Provide the (X, Y) coordinate of the cell's center where the given text is located.  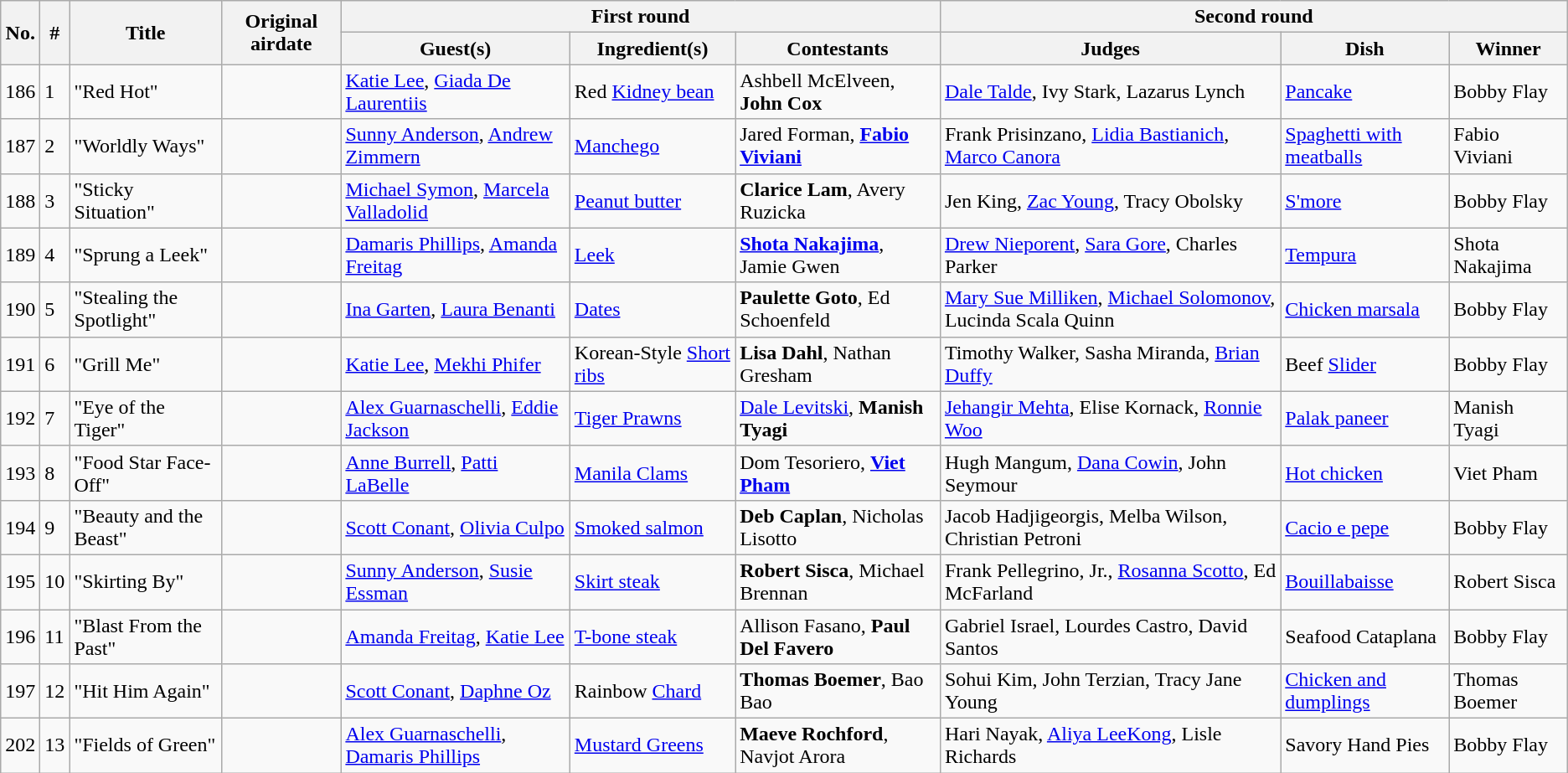
"Beauty and the Beast" (146, 528)
Second round (1253, 17)
Damaris Phillips, Amanda Freitag (456, 255)
10 (55, 581)
Katie Lee, Mekhi Phifer (456, 363)
Peanut butter (652, 201)
Clarice Lam, Avery Ruzicka (838, 201)
Contestants (838, 49)
Mustard Greens (652, 745)
Shota Nakajima, Jamie Gwen (838, 255)
Pancake (1365, 92)
Lisa Dahl, Nathan Gresham (838, 363)
Sunny Anderson, Andrew Zimmern (456, 146)
192 (20, 419)
Hot chicken (1365, 472)
Sunny Anderson, Susie Essman (456, 581)
Jacob Hadjigeorgis, Melba Wilson, Christian Petroni (1110, 528)
"Blast From the Past" (146, 636)
Guest(s) (456, 49)
Leek (652, 255)
Dale Levitski, Manish Tyagi (838, 419)
7 (55, 419)
187 (20, 146)
196 (20, 636)
# (55, 33)
190 (20, 310)
Thomas Boemer (1508, 692)
Chicken marsala (1365, 310)
Judges (1110, 49)
Cacio e pepe (1365, 528)
9 (55, 528)
Korean-Style Short ribs (652, 363)
Spaghetti with meatballs (1365, 146)
1 (55, 92)
"Sticky Situation" (146, 201)
197 (20, 692)
Hari Nayak, Aliya LeeKong, Lisle Richards (1110, 745)
2 (55, 146)
191 (20, 363)
5 (55, 310)
Dom Tesoriero, Viet Pham (838, 472)
Maeve Rochford, Navjot Arora (838, 745)
Beef Slider (1365, 363)
"Stealing the Spotlight" (146, 310)
Jen King, Zac Young, Tracy Obolsky (1110, 201)
Ingredient(s) (652, 49)
Michael Symon, Marcela Valladolid (456, 201)
"Red Hot" (146, 92)
Thomas Boemer, Bao Bao (838, 692)
189 (20, 255)
Chicken and dumplings (1365, 692)
Palak paneer (1365, 419)
Savory Hand Pies (1365, 745)
Title (146, 33)
T-bone steak (652, 636)
Dates (652, 310)
"Fields of Green" (146, 745)
Manchego (652, 146)
"Skirting By" (146, 581)
186 (20, 92)
Alex Guarnaschelli, Damaris Phillips (456, 745)
Skirt steak (652, 581)
Smoked salmon (652, 528)
Tiger Prawns (652, 419)
4 (55, 255)
"Hit Him Again" (146, 692)
Katie Lee, Giada De Laurentiis (456, 92)
Tempura (1365, 255)
Scott Conant, Daphne Oz (456, 692)
12 (55, 692)
Sohui Kim, John Terzian, Tracy Jane Young (1110, 692)
3 (55, 201)
Frank Prisinzano, Lidia Bastianich, Marco Canora (1110, 146)
Drew Nieporent, Sara Gore, Charles Parker (1110, 255)
"Eye of the Tiger" (146, 419)
Ashbell McElveen, John Cox (838, 92)
188 (20, 201)
No. (20, 33)
Manila Clams (652, 472)
Allison Fasano, Paul Del Favero (838, 636)
Dish (1365, 49)
S'more (1365, 201)
"Food Star Face-Off" (146, 472)
"Sprung a Leek" (146, 255)
Original airdate (281, 33)
Manish Tyagi (1508, 419)
Anne Burrell, Patti LaBelle (456, 472)
Jared Forman, Fabio Viviani (838, 146)
Jehangir Mehta, Elise Kornack, Ronnie Woo (1110, 419)
Viet Pham (1508, 472)
Hugh Mangum, Dana Cowin, John Seymour (1110, 472)
Alex Guarnaschelli, Eddie Jackson (456, 419)
13 (55, 745)
Ina Garten, Laura Benanti (456, 310)
Winner (1508, 49)
11 (55, 636)
Mary Sue Milliken, Michael Solomonov, Lucinda Scala Quinn (1110, 310)
193 (20, 472)
First round (641, 17)
Fabio Viviani (1508, 146)
Rainbow Chard (652, 692)
195 (20, 581)
6 (55, 363)
Dale Talde, Ivy Stark, Lazarus Lynch (1110, 92)
Robert Sisca (1508, 581)
Bouillabaisse (1365, 581)
Paulette Goto, Ed Schoenfeld (838, 310)
Gabriel Israel, Lourdes Castro, David Santos (1110, 636)
Deb Caplan, Nicholas Lisotto (838, 528)
Red Kidney bean (652, 92)
Amanda Freitag, Katie Lee (456, 636)
Seafood Cataplana (1365, 636)
Timothy Walker, Sasha Miranda, Brian Duffy (1110, 363)
"Grill Me" (146, 363)
8 (55, 472)
Scott Conant, Olivia Culpo (456, 528)
202 (20, 745)
Robert Sisca, Michael Brennan (838, 581)
"Worldly Ways" (146, 146)
Shota Nakajima (1508, 255)
194 (20, 528)
Frank Pellegrino, Jr., Rosanna Scotto, Ed McFarland (1110, 581)
